Output the (x, y) coordinate of the center of the cell containing the given text.  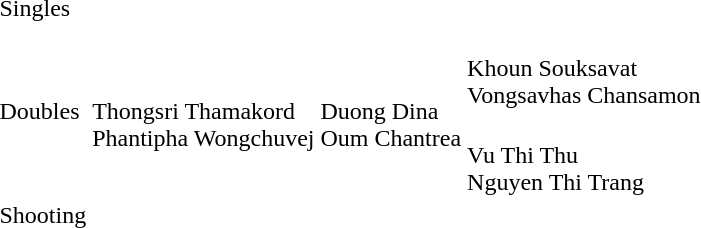
Thongsri ThamakordPhantipha Wongchuvej (204, 112)
Duong DinaOum Chantrea (391, 112)
